Provide the [X, Y] coordinate of the cell's center where the given text is located.  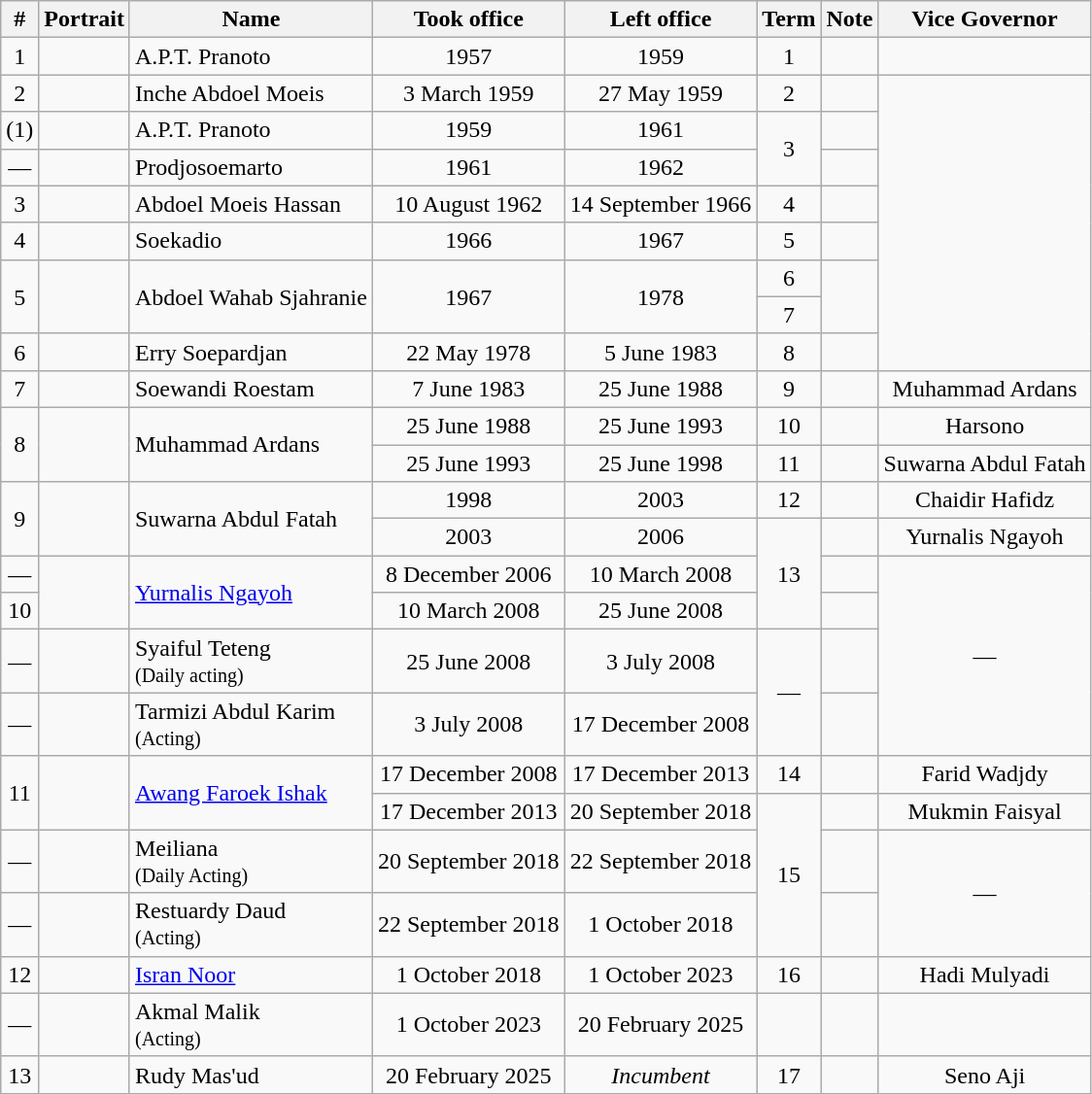
Akmal Malik(Acting) [251, 1024]
Mukmin Faisyal [985, 811]
16 [789, 974]
Abdoel Wahab Sjahranie [251, 296]
Awang Faroek Ishak [251, 793]
1978 [661, 296]
Prodjosoemarto [251, 167]
Hadi Mulyadi [985, 974]
5 June 1983 [661, 352]
Inche Abdoel Moeis [251, 93]
14 [789, 774]
# [19, 19]
Rudy Mas'ud [251, 1075]
15 [789, 874]
Erry Soepardjan [251, 352]
Left office [661, 19]
Harsono [985, 426]
Chaidir Hafidz [985, 500]
1962 [661, 167]
Portrait [85, 19]
22 May 1978 [468, 352]
Farid Wadjdy [985, 774]
Incumbent [661, 1075]
Abdoel Moeis Hassan [251, 204]
1966 [468, 241]
Isran Noor [251, 974]
10 August 1962 [468, 204]
1998 [468, 500]
Name [251, 19]
Seno Aji [985, 1075]
7 June 1983 [468, 389]
2006 [661, 537]
14 September 1966 [661, 204]
Soekadio [251, 241]
Term [789, 19]
17 [789, 1075]
Soewandi Roestam [251, 389]
27 May 1959 [661, 93]
8 December 2006 [468, 574]
3 March 1959 [468, 93]
25 June 1998 [661, 463]
Vice Governor [985, 19]
Note [849, 19]
Syaiful Teteng(Daily acting) [251, 661]
Restuardy Daud(Acting) [251, 925]
(1) [19, 130]
Meiliana(Daily Acting) [251, 861]
Took office [468, 19]
Tarmizi Abdul Karim(Acting) [251, 725]
1957 [468, 56]
